Provide the (x, y) coordinate of the cell's center where the given text is located.  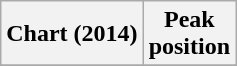
Chart (2014) (72, 34)
Peakposition (189, 34)
